For the text-containing cell, return its midpoint in (X, Y) coordinate format. 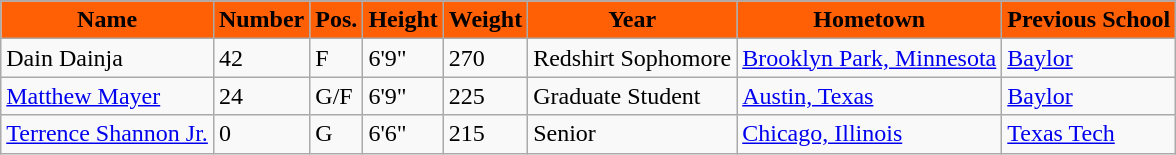
G/F (336, 96)
Dain Dainja (108, 58)
Previous School (1089, 20)
Brooklyn Park, Minnesota (870, 58)
42 (261, 58)
Year (632, 20)
Hometown (870, 20)
Austin, Texas (870, 96)
0 (261, 134)
Senior (632, 134)
Redshirt Sophomore (632, 58)
Terrence Shannon Jr. (108, 134)
270 (485, 58)
Weight (485, 20)
Graduate Student (632, 96)
Chicago, Illinois (870, 134)
G (336, 134)
Matthew Mayer (108, 96)
225 (485, 96)
Name (108, 20)
Texas Tech (1089, 134)
F (336, 58)
6'6" (403, 134)
Height (403, 20)
24 (261, 96)
Pos. (336, 20)
215 (485, 134)
Number (261, 20)
